Search for the cell housing the specified text and yield its (x, y) center coordinate. 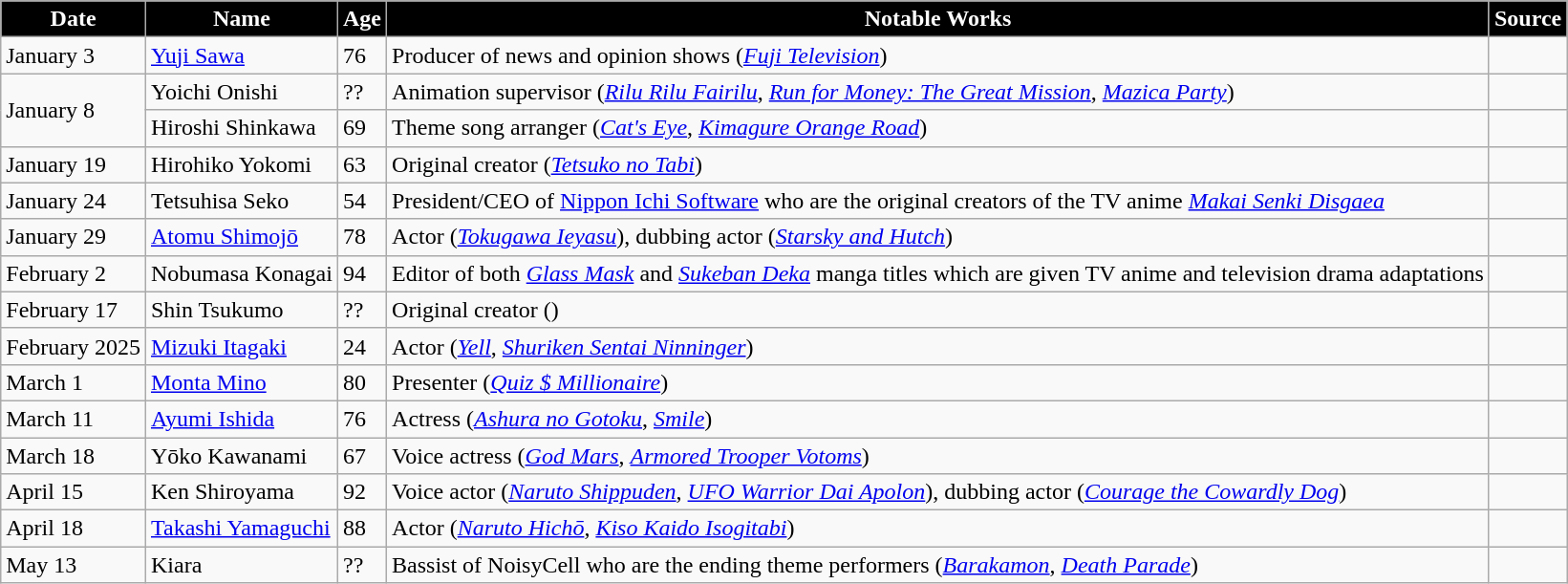
January 3 (74, 55)
Yuji Sawa (241, 55)
Yōko Kawanami (241, 456)
Atomu Shimojō (241, 237)
January 19 (74, 164)
88 (361, 529)
President/CEO of Nippon Ichi Software who are the original creators of the TV anime Makai Senki Disgaea (938, 201)
Takashi Yamaguchi (241, 529)
Ayumi Ishida (241, 419)
67 (361, 456)
January 29 (74, 237)
Presenter (Quiz $ Millionaire) (938, 382)
Voice actor (Naruto Shippuden, UFO Warrior Dai Apolon), dubbing actor (Courage the Cowardly Dog) (938, 492)
54 (361, 201)
94 (361, 273)
April 18 (74, 529)
24 (361, 346)
Actor (Naruto Hichō, Kiso Kaido Isogitabi) (938, 529)
80 (361, 382)
Notable Works (938, 19)
Bassist of NoisyCell who are the ending theme performers (Barakamon, Death Parade) (938, 565)
February 2 (74, 273)
Original creator (Tetsuko no Tabi) (938, 164)
Shin Tsukumo (241, 310)
February 17 (74, 310)
Age (361, 19)
Kiara (241, 565)
Monta Mino (241, 382)
78 (361, 237)
Voice actress (God Mars, Armored Trooper Votoms) (938, 456)
Date (74, 19)
Hirohiko Yokomi (241, 164)
Actor (Yell, Shuriken Sentai Ninninger) (938, 346)
Yoichi Onishi (241, 92)
February 2025 (74, 346)
March 18 (74, 456)
Editor of both Glass Mask and Sukeban Deka manga titles which are given TV anime and television drama adaptations (938, 273)
69 (361, 128)
Theme song arranger (Cat's Eye, Kimagure Orange Road) (938, 128)
Name (241, 19)
Mizuki Itagaki (241, 346)
Actress (Ashura no Gotoku, Smile) (938, 419)
92 (361, 492)
Hiroshi Shinkawa (241, 128)
January 24 (74, 201)
March 11 (74, 419)
May 13 (74, 565)
Tetsuhisa Seko (241, 201)
April 15 (74, 492)
Producer of news and opinion shows (Fuji Television) (938, 55)
Actor (Tokugawa Ieyasu), dubbing actor (Starsky and Hutch) (938, 237)
March 1 (74, 382)
January 8 (74, 110)
Original creator () (938, 310)
Ken Shiroyama (241, 492)
Nobumasa Konagai (241, 273)
63 (361, 164)
Animation supervisor (Rilu Rilu Fairilu, Run for Money: The Great Mission, Mazica Party) (938, 92)
Source (1527, 19)
